Extract the (X, Y) coordinate from the center of the cell holding the provided text.  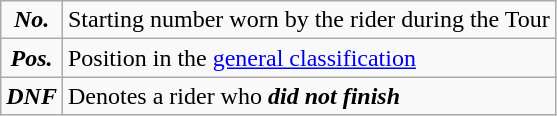
Starting number worn by the rider during the Tour (308, 20)
DNF (32, 96)
Position in the general classification (308, 58)
Pos. (32, 58)
No. (32, 20)
Denotes a rider who did not finish (308, 96)
